Locate the cell with the specified text and output its (x, y) center coordinate. 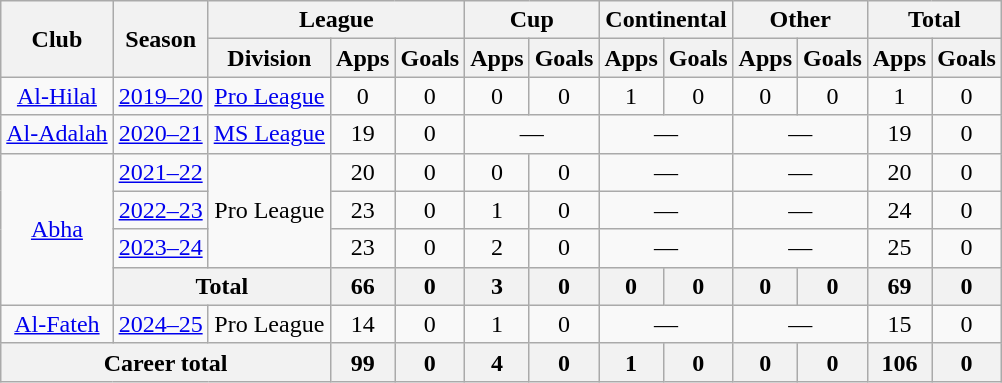
Al-Adalah (57, 134)
2021–22 (160, 172)
2023–24 (160, 248)
4 (497, 362)
2022–23 (160, 210)
Club (57, 39)
25 (899, 248)
2 (497, 248)
24 (899, 210)
Abha (57, 229)
15 (899, 324)
14 (363, 324)
Season (160, 39)
99 (363, 362)
Continental (666, 20)
Cup (532, 20)
Division (269, 58)
Career total (166, 362)
106 (899, 362)
Other (800, 20)
League (336, 20)
3 (497, 286)
2020–21 (160, 134)
69 (899, 286)
MS League (269, 134)
2019–20 (160, 96)
66 (363, 286)
2024–25 (160, 324)
Al-Hilal (57, 96)
Al-Fateh (57, 324)
